Return (x, y) of the center of cell containing provided text 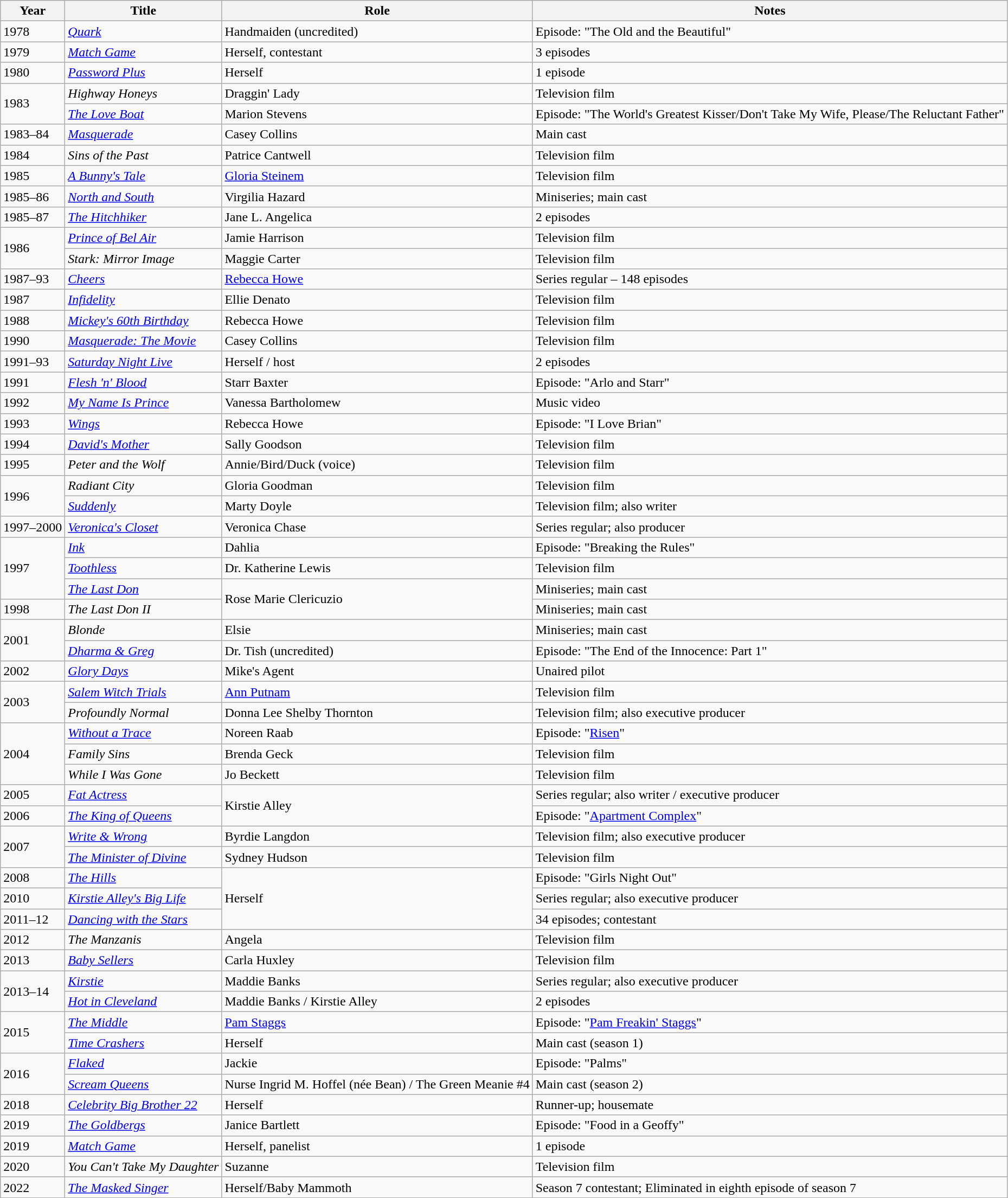
The King of Queens (143, 816)
Noreen Raab (377, 733)
Dahlia (377, 547)
Episode: "Food in a Geoffy" (770, 1125)
1997–2000 (33, 527)
34 episodes; contestant (770, 919)
Episode: "Apartment Complex" (770, 816)
1985–86 (33, 196)
Sins of the Past (143, 155)
Infidelity (143, 300)
Scream Queens (143, 1084)
2007 (33, 847)
Jamie Harrison (377, 238)
While I Was Gone (143, 774)
Masquerade: The Movie (143, 341)
Highway Honeys (143, 93)
Cheers (143, 279)
The Last Don II (143, 610)
2008 (33, 877)
Herself, contestant (377, 52)
2018 (33, 1105)
2005 (33, 795)
David's Mother (143, 444)
The Goldbergs (143, 1125)
Jane L. Angelica (377, 217)
Jo Beckett (377, 774)
Series regular; also producer (770, 527)
Virgilia Hazard (377, 196)
The Hitchhiker (143, 217)
2013–14 (33, 991)
Kirstie Alley (377, 805)
Donna Lee Shelby Thornton (377, 713)
2022 (33, 1187)
Notes (770, 11)
1988 (33, 321)
Radiant City (143, 485)
Without a Trace (143, 733)
Main cast (season 1) (770, 1043)
A Bunny's Tale (143, 176)
Maggie Carter (377, 259)
Quark (143, 31)
The Last Don (143, 588)
Rose Marie Clericuzio (377, 599)
Starr Baxter (377, 382)
Herself, panelist (377, 1146)
Episode: "I Love Brian" (770, 424)
Profoundly Normal (143, 713)
1996 (33, 496)
Episode: "Pam Freakin' Staggs" (770, 1022)
Flaked (143, 1064)
1997 (33, 568)
1983–84 (33, 134)
Jackie (377, 1064)
1986 (33, 248)
1990 (33, 341)
The Minister of Divine (143, 857)
2003 (33, 702)
Brenda Geck (377, 754)
1991 (33, 382)
Carla Huxley (377, 960)
Role (377, 11)
Vanessa Bartholomew (377, 403)
Handmaiden (uncredited) (377, 31)
Episode: "The Old and the Beautiful" (770, 31)
2013 (33, 960)
2002 (33, 671)
Kirstie Alley's Big Life (143, 898)
Byrdie Langdon (377, 836)
1995 (33, 465)
Hot in Cleveland (143, 1002)
Write & Wrong (143, 836)
2016 (33, 1074)
The Masked Singer (143, 1187)
Main cast (770, 134)
You Can't Take My Daughter (143, 1167)
Celebrity Big Brother 22 (143, 1105)
1985 (33, 176)
The Hills (143, 877)
Dharma & Greg (143, 651)
Elsie (377, 630)
1998 (33, 610)
Marty Doyle (377, 506)
1978 (33, 31)
Episode: "Breaking the Rules" (770, 547)
Suzanne (377, 1167)
1983 (33, 104)
1992 (33, 403)
Veronica Chase (377, 527)
Pam Staggs (377, 1022)
Marion Stevens (377, 114)
Saturday Night Live (143, 362)
My Name Is Prince (143, 403)
Sally Goodson (377, 444)
Ellie Denato (377, 300)
Blonde (143, 630)
Time Crashers (143, 1043)
Dr. Katherine Lewis (377, 568)
Herself / host (377, 362)
Suddenly (143, 506)
Unaired pilot (770, 671)
1994 (33, 444)
Masquerade (143, 134)
Gloria Steinem (377, 176)
The Manzanis (143, 940)
The Middle (143, 1022)
2015 (33, 1033)
1987 (33, 300)
1991–93 (33, 362)
Runner-up; housemate (770, 1105)
Maddie Banks (377, 981)
Music video (770, 403)
1985–87 (33, 217)
3 episodes (770, 52)
1984 (33, 155)
2012 (33, 940)
Year (33, 11)
Episode: "Palms" (770, 1064)
Salem Witch Trials (143, 692)
Episode: "Arlo and Starr" (770, 382)
2010 (33, 898)
Janice Bartlett (377, 1125)
Episode: "Risen" (770, 733)
Ann Putnam (377, 692)
Series regular – 148 episodes (770, 279)
Season 7 contestant; Eliminated in eighth episode of season 7 (770, 1187)
Herself/Baby Mammoth (377, 1187)
Kirstie (143, 981)
Annie/Bird/Duck (voice) (377, 465)
Glory Days (143, 671)
Peter and the Wolf (143, 465)
Family Sins (143, 754)
Veronica's Closet (143, 527)
Episode: "The End of the Innocence: Part 1" (770, 651)
Baby Sellers (143, 960)
North and South (143, 196)
Sydney Hudson (377, 857)
1993 (33, 424)
Fat Actress (143, 795)
Patrice Cantwell (377, 155)
2006 (33, 816)
Series regular; also writer / executive producer (770, 795)
Angela (377, 940)
Ink (143, 547)
2004 (33, 754)
Toothless (143, 568)
2011–12 (33, 919)
2020 (33, 1167)
Episode: "Girls Night Out" (770, 877)
Wings (143, 424)
1979 (33, 52)
Television film; also writer (770, 506)
Prince of Bel Air (143, 238)
Stark: Mirror Image (143, 259)
Gloria Goodman (377, 485)
1980 (33, 73)
1987–93 (33, 279)
Main cast (season 2) (770, 1084)
Dancing with the Stars (143, 919)
2001 (33, 640)
Maddie Banks / Kirstie Alley (377, 1002)
Mike's Agent (377, 671)
The Love Boat (143, 114)
Mickey's 60th Birthday (143, 321)
Episode: "The World's Greatest Kisser/Don't Take My Wife, Please/The Reluctant Father" (770, 114)
Flesh 'n' Blood (143, 382)
Nurse Ingrid M. Hoffel (née Bean) / The Green Meanie #4 (377, 1084)
Draggin' Lady (377, 93)
Password Plus (143, 73)
Dr. Tish (uncredited) (377, 651)
Title (143, 11)
